Capture the cell that displays the provided text and extract its [X, Y] central coordinate. 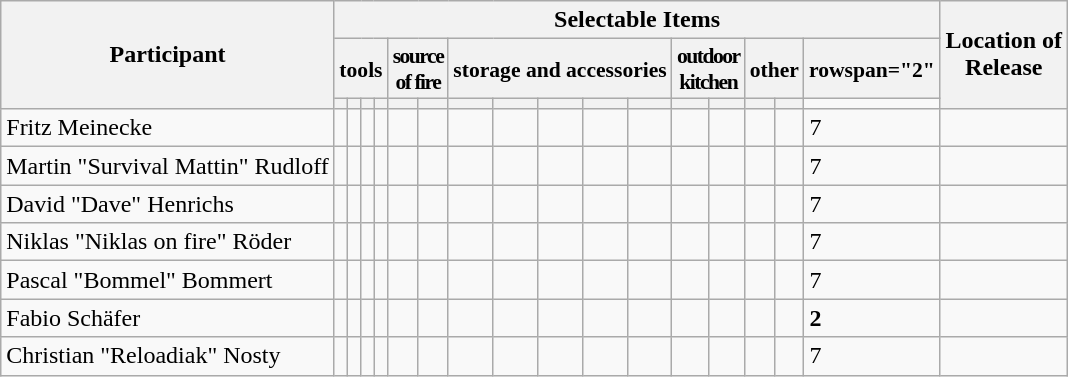
Participant [168, 55]
storage and accessories [560, 69]
Martin "Survival Mattin" Rudloff [168, 166]
rowspan="2" [872, 69]
Christian "Reloadiak" Nosty [168, 356]
other [774, 69]
tools [360, 69]
Niklas "Niklas on fire" Röder [168, 242]
Fabio Schäfer [168, 318]
sourceof fire [418, 69]
Location ofRelease [1004, 55]
Fritz Meinecke [168, 128]
2 [872, 318]
Selectable Items [637, 20]
David "Dave" Henrichs [168, 204]
outdoorkitchen [708, 69]
Pascal "Bommel" Bommert [168, 280]
